Extract the [x, y] coordinate from the center of the cell holding the provided text.  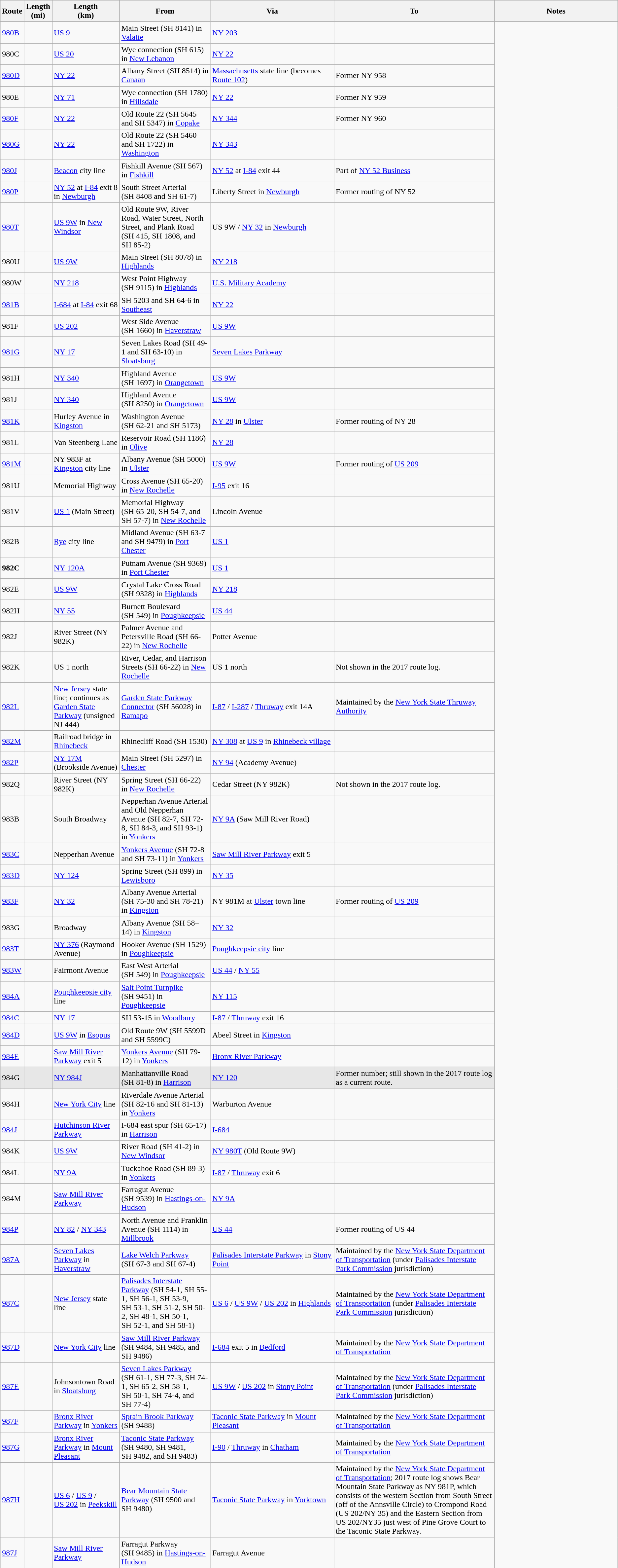
982C [12, 567]
Taconic State Parkway in Yorktown [272, 1500]
NY 120A [86, 567]
Main Street (SH 8141) in Valatie [165, 32]
984K [12, 1151]
Former NY 959 [414, 97]
East West Arterial (SH 549) in Poughkeepsie [165, 970]
984M [12, 1199]
Spring Street (SH 66-22) in New Rochelle [165, 784]
I-684 east spur (SH 65-17) in Harrison [165, 1130]
987C [12, 1303]
Fairmont Avenue [86, 970]
984L [12, 1173]
NY 984J [86, 1077]
I-87 / Thruway exit 16 [272, 1018]
I-87 / I-287 / Thruway exit 14A [272, 707]
980C [12, 54]
US 44 / NY 55 [272, 970]
Saw Mill River Parkway (SH 9484, SH 9485, and SH 9486) [165, 1347]
982M [12, 741]
Reservoir Road (SH 1186) in Olive [165, 443]
Fishkill Avenue (SH 567) in Fishkill [165, 170]
980D [12, 75]
Burnett Boulevard (SH 549) in Poughkeepsie [165, 610]
NY 55 [86, 610]
NY 308 at US 9 in Rhinebeck village [272, 741]
980E [12, 97]
987D [12, 1347]
981V [12, 511]
SH 53-15 in Woodbury [165, 1018]
NY 9A (Saw Mill River Road) [272, 819]
981U [12, 486]
NY 52 at I-84 exit 44 [272, 170]
Former routing of NY 52 [414, 192]
Beacon city line [86, 170]
Albany Street (SH 8514) in Canaan [165, 75]
NY 980T (Old Route 9W) [272, 1151]
From [165, 11]
Wye connection (SH 1780) in Hillsdale [165, 97]
Seven Lakes Road (SH 49-1 and SH 63-10) in Sloatsburg [165, 352]
US 202 [86, 326]
Route [12, 11]
Notes [556, 11]
Hutchinson River Parkway [86, 1130]
NY 343 [272, 144]
New Jersey state line; continues as Garden State Parkway (unsigned NJ 444) [86, 707]
Via [272, 11]
981G [12, 352]
Length(mi) [38, 11]
982J [12, 637]
I-684 [272, 1130]
987G [12, 1447]
983F [12, 901]
Farragut Parkway (SH 9485) in Hastings-on-Hudson [165, 1552]
980W [12, 283]
982P [12, 763]
NY 28 in Ulster [272, 421]
982Q [12, 784]
Main Street (SH 5297) in Chester [165, 763]
Washington Avenue (SH 62-21 and SH 5173) [165, 421]
NY 120 [272, 1077]
Riverdale Avenue Arterial (SH 82-16 and SH 81-13) in Yonkers [165, 1104]
Nepperhan Avenue [86, 854]
I-95 exit 16 [272, 486]
Main Street (SH 8078) in Highlands [165, 262]
Old Route 22 (SH 5645 and SH 5347) in Copake [165, 118]
River, Cedar, and Harrison Streets (SH 66-22) in New Rochelle [165, 667]
South Street Arterial (SH 8408 and SH 61-7) [165, 192]
987E [12, 1386]
Putnam Avenue (SH 9369) in Port Chester [165, 567]
Cedar Street (NY 982K) [272, 784]
983B [12, 819]
Spring Street (SH 899) in Lewisboro [165, 875]
Old Route 9W (SH 5599D and SH 5599C) [165, 1035]
Taconic State Parkway (SH 9480, SH 9481, SH 9482, and SH 9483) [165, 1447]
NY 52 at I-84 exit 8 in Newburgh [86, 192]
I-684 at I-84 exit 68 [86, 305]
NY 344 [272, 118]
981M [12, 464]
980F [12, 118]
Crystal Lake Cross Road (SH 9328) in Highlands [165, 589]
NY 71 [86, 97]
Seven Lakes Parkway (SH 61-1, SH 77-3, SH 74-1, SH 65-2, SH 58-1, SH 50-1, SH 74-4, and SH 77-4) [165, 1386]
Warburton Avenue [272, 1104]
Former routing of US 44 [414, 1229]
US 9W / US 202 in Stony Point [272, 1386]
980J [12, 170]
Bear Mountain State Parkway (SH 9500 and SH 9480) [165, 1500]
US 6 / US 9W / US 202 in Highlands [272, 1303]
984A [12, 996]
Former number; still shown in the 2017 route log as a current route. [414, 1077]
Length(km) [86, 11]
Seven Lakes Parkway [272, 352]
North Avenue and Franklin Avenue (SH 1114) in Millbrook [165, 1229]
Former routing of NY 28 [414, 421]
I-90 / Thruway in Chatham [272, 1447]
NY 124 [86, 875]
NY 983F at Kingston city line [86, 464]
987J [12, 1552]
981L [12, 443]
Tuckahoe Road (SH 89-3) in Yonkers [165, 1173]
Lincoln Avenue [272, 511]
Yonkers Avenue (SH 79-12) in Yonkers [165, 1056]
River Road (SH 41-2) in New Windsor [165, 1151]
981K [12, 421]
Palisades Interstate Parkway (SH 54-1, SH 55-1, SH 56-1, SH 53-9, SH 53-1, SH 51-2, SH 50-2, SH 48-1, SH 50-1, SH 52-1, and SH 58-1) [165, 1303]
US 9W in New Windsor [86, 227]
984E [12, 1056]
981B [12, 305]
981H [12, 378]
982K [12, 667]
984C [12, 1018]
Palmer Avenue and Petersville Road (SH 66-22) in New Rochelle [165, 637]
Manhattanville Road (SH 81-8) in Harrison [165, 1077]
987A [12, 1259]
US 1 (Main Street) [86, 511]
Memorial Highway [86, 486]
I-684 exit 5 in Bedford [272, 1347]
Hurley Avenue in Kingston [86, 421]
Rhinecliff Road (SH 1530) [165, 741]
NY 28 [272, 443]
Palisades Interstate Parkway in Stony Point [272, 1259]
Johnsontown Road in Sloatsburg [86, 1386]
Seven Lakes Parkway in Haverstraw [86, 1259]
984D [12, 1035]
983W [12, 970]
US 9W in Esopus [86, 1035]
Highland Avenue (SH 1697) in Orangetown [165, 378]
U.S. Military Academy [272, 283]
Bronx River Parkway in Mount Pleasant [86, 1447]
Van Steenberg Lane [86, 443]
983G [12, 928]
982B [12, 542]
South Broadway [86, 819]
980T [12, 227]
Memorial Highway (SH 65-20, SH 54-7, and SH 57-7) in New Rochelle [165, 511]
984G [12, 1077]
Potter Avenue [272, 637]
982E [12, 589]
New Jersey state line [86, 1303]
US 6 / US 9 / US 202 in Peekskill [86, 1500]
980U [12, 262]
West Side Avenue (SH 1660) in Haverstraw [165, 326]
To [414, 11]
Highland Avenue (SH 8250) in Orangetown [165, 400]
Hooker Avenue (SH 1529) in Poughkeepsie [165, 949]
I-87 / Thruway exit 6 [272, 1173]
NY 94 (Academy Avenue) [272, 763]
Old Route 22 (SH 5460 and SH 1722) in Washington [165, 144]
Maintained by the New York State Thruway Authority [414, 707]
981J [12, 400]
983D [12, 875]
Salt Point Turnpike (SH 9451) in Poughkeepsie [165, 996]
Albany Avenue (SH 58–14) in Kingston [165, 928]
Bronx River Parkway [272, 1056]
NY 376 (Raymond Avenue) [86, 949]
Former NY 958 [414, 75]
Part of NY 52 Business [414, 170]
Farragut Avenue (SH 9539) in Hastings-on-Hudson [165, 1199]
980B [12, 32]
Nepperhan Avenue Arterial and Old Nepperhan Avenue (SH 82-7, SH 72-8, SH 84-3, and SH 93-1) in Yonkers [165, 819]
Massachusetts state line (becomes Route 102) [272, 75]
984P [12, 1229]
982L [12, 707]
Farragut Avenue [272, 1552]
US 9 [86, 32]
Garden State Parkway Connector (SH 56028) in Ramapo [165, 707]
Midland Avenue (SH 63-7 and SH 9479) in Port Chester [165, 542]
NY 17M (Brookside Avenue) [86, 763]
Albany Avenue (SH 5000) in Ulster [165, 464]
Abeel Street in Kingston [272, 1035]
US 20 [86, 54]
983C [12, 854]
983T [12, 949]
980G [12, 144]
West Point Highway (SH 9115) in Highlands [165, 283]
Railroad bridge in Rhinebeck [86, 741]
NY 35 [272, 875]
Wye connection (SH 615) in New Lebanon [165, 54]
982H [12, 610]
987H [12, 1500]
Lake Welch Parkway (SH 67-3 and SH 67-4) [165, 1259]
Liberty Street in Newburgh [272, 192]
Yonkers Avenue (SH 72-8 and SH 73-11) in Yonkers [165, 854]
NY 981M at Ulster town line [272, 901]
987F [12, 1421]
NY 115 [272, 996]
US 9W / NY 32 in Newburgh [272, 227]
NY 82 / NY 343 [86, 1229]
NY 203 [272, 32]
Sprain Brook Parkway (SH 9488) [165, 1421]
SH 5203 and SH 64-6 in Southeast [165, 305]
Former NY 960 [414, 118]
Broadway [86, 928]
980P [12, 192]
984J [12, 1130]
Taconic State Parkway in Mount Pleasant [272, 1421]
981F [12, 326]
984H [12, 1104]
Rye city line [86, 542]
Old Route 9W, River Road, Water Street, North Street, and Plank Road (SH 415, SH 1808, and SH 85-2) [165, 227]
Cross Avenue (SH 65-20) in New Rochelle [165, 486]
Albany Avenue Arterial (SH 75-30 and SH 78-21) in Kingston [165, 901]
Bronx River Parkway in Yonkers [86, 1421]
